Provide the [X, Y] coordinate of the cell's center where the given text is located.  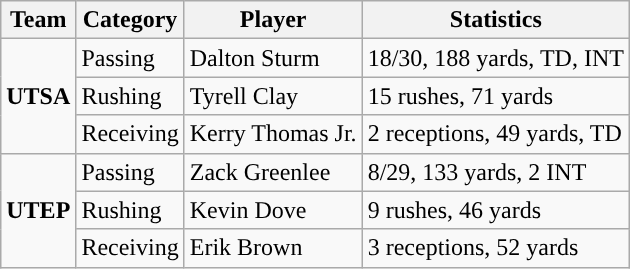
Dalton Sturm [273, 58]
2 receptions, 49 yards, TD [496, 134]
18/30, 188 yards, TD, INT [496, 58]
Tyrell Clay [273, 96]
9 rushes, 46 yards [496, 210]
Kevin Dove [273, 210]
Team [38, 20]
Erik Brown [273, 248]
UTEP [38, 210]
Kerry Thomas Jr. [273, 134]
8/29, 133 yards, 2 INT [496, 172]
Zack Greenlee [273, 172]
3 receptions, 52 yards [496, 248]
Player [273, 20]
Category [130, 20]
15 rushes, 71 yards [496, 96]
UTSA [38, 96]
Statistics [496, 20]
